Extract the (X, Y) coordinate from the center of the cell holding the provided text.  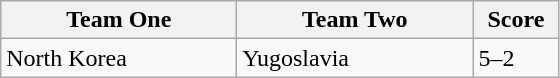
5–2 (516, 58)
Score (516, 20)
North Korea (119, 58)
Team One (119, 20)
Team Two (355, 20)
Yugoslavia (355, 58)
